Capture the cell that displays the provided text and extract its (X, Y) central coordinate. 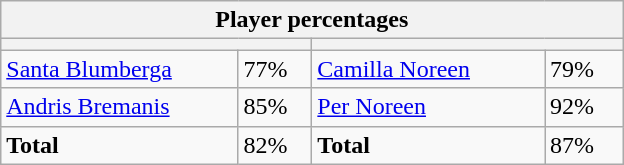
79% (584, 69)
87% (584, 145)
92% (584, 107)
Santa Blumberga (120, 69)
Player percentages (312, 20)
Camilla Noreen (428, 69)
85% (275, 107)
Andris Bremanis (120, 107)
77% (275, 69)
Per Noreen (428, 107)
82% (275, 145)
